Determine the (x, y) coordinate at the center of the cell enclosing the given text.  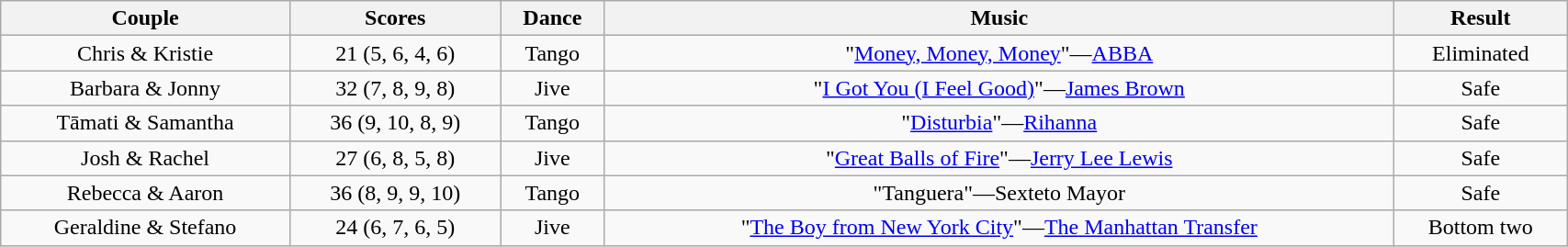
Result (1481, 18)
Rebecca & Aaron (145, 193)
Couple (145, 18)
27 (6, 8, 5, 8) (395, 158)
Chris & Kristie (145, 53)
Music (999, 18)
Bottom two (1481, 228)
Dance (553, 18)
"Money, Money, Money"—ABBA (999, 53)
36 (8, 9, 9, 10) (395, 193)
"Great Balls of Fire"—Jerry Lee Lewis (999, 158)
"Tanguera"—Sexteto Mayor (999, 193)
Josh & Rachel (145, 158)
24 (6, 7, 6, 5) (395, 228)
"Disturbia"—Rihanna (999, 123)
Scores (395, 18)
Geraldine & Stefano (145, 228)
"I Got You (I Feel Good)"—James Brown (999, 88)
"The Boy from New York City"—The Manhattan Transfer (999, 228)
32 (7, 8, 9, 8) (395, 88)
21 (5, 6, 4, 6) (395, 53)
36 (9, 10, 8, 9) (395, 123)
Tāmati & Samantha (145, 123)
Barbara & Jonny (145, 88)
Eliminated (1481, 53)
